Detect which cell encompasses the target text, then output its (X, Y) center coordinate. 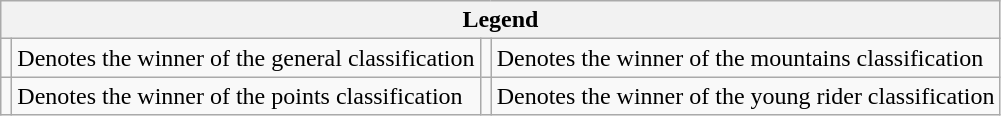
Denotes the winner of the mountains classification (746, 58)
Denotes the winner of the young rider classification (746, 96)
Denotes the winner of the points classification (246, 96)
Denotes the winner of the general classification (246, 58)
Legend (500, 20)
